Determine the [x, y] coordinate at the center of the cell enclosing the given text.  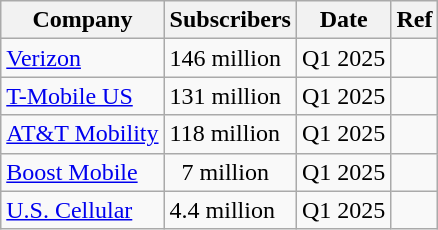
Ref [414, 20]
Date [343, 20]
Verizon [82, 58]
AT&T Mobility [82, 134]
T-Mobile US [82, 96]
Company [82, 20]
118 million [230, 134]
146 million [230, 58]
Boost Mobile [82, 172]
Subscribers [230, 20]
U.S. Cellular [82, 210]
7 million [230, 172]
131 million [230, 96]
4.4 million [230, 210]
